Output the (X, Y) coordinate of the center of the cell containing the given text.  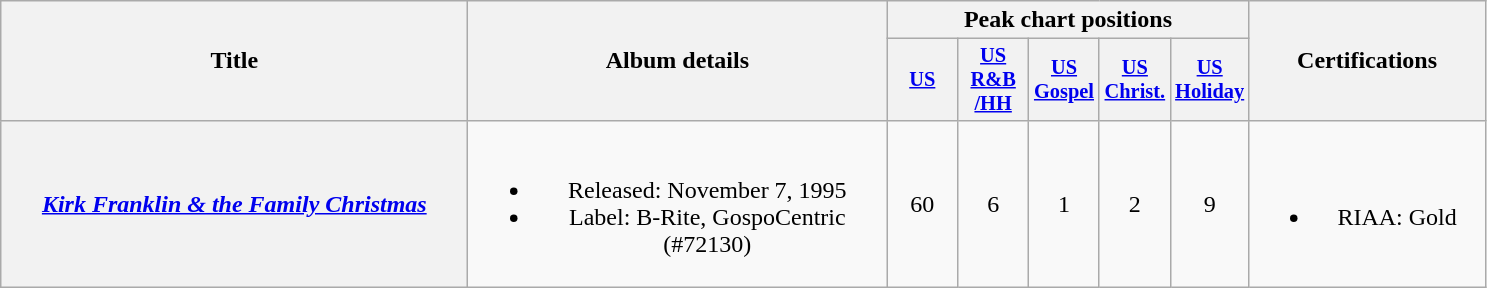
2 (1134, 204)
USHoliday (1210, 80)
USChrist. (1134, 80)
Peak chart positions (1068, 20)
Title (234, 61)
RIAA: Gold (1367, 204)
60 (922, 204)
Certifications (1367, 61)
1 (1064, 204)
USR&B/HH (994, 80)
US (922, 80)
Album details (678, 61)
Kirk Franklin & the Family Christmas (234, 204)
9 (1210, 204)
6 (994, 204)
US Gospel (1064, 80)
Released: November 7, 1995Label: B-Rite, GospoCentric (#72130) (678, 204)
